Detect which cell encompasses the target text, then output its (X, Y) center coordinate. 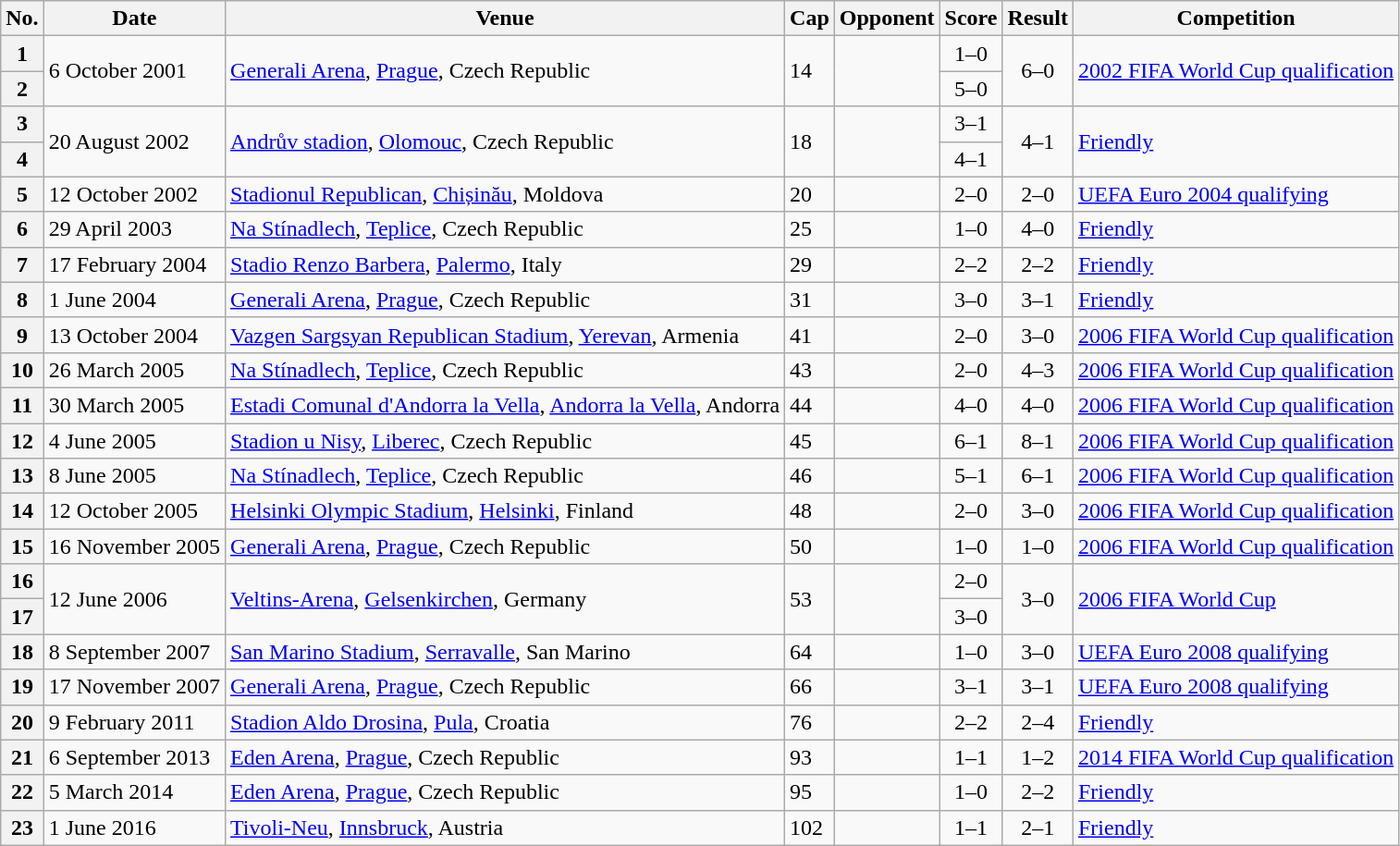
45 (810, 441)
13 (22, 476)
15 (22, 546)
8 (22, 300)
53 (810, 599)
Stadio Renzo Barbera, Palermo, Italy (505, 264)
Stadion Aldo Drosina, Pula, Croatia (505, 722)
2–1 (1038, 828)
8 September 2007 (134, 652)
76 (810, 722)
41 (810, 335)
12 June 2006 (134, 599)
Helsinki Olympic Stadium, Helsinki, Finland (505, 511)
8 June 2005 (134, 476)
4–3 (1038, 370)
8–1 (1038, 441)
21 (22, 757)
10 (22, 370)
Cap (810, 18)
25 (810, 229)
16 November 2005 (134, 546)
29 (810, 264)
50 (810, 546)
5–1 (971, 476)
17 (22, 617)
Competition (1235, 18)
7 (22, 264)
102 (810, 828)
9 (22, 335)
Stadion u Nisy, Liberec, Czech Republic (505, 441)
Stadionul Republican, Chișinău, Moldova (505, 194)
20 August 2002 (134, 141)
2006 FIFA World Cup (1235, 599)
3 (22, 124)
17 November 2007 (134, 687)
Tivoli-Neu, Innsbruck, Austria (505, 828)
17 February 2004 (134, 264)
Veltins-Arena, Gelsenkirchen, Germany (505, 599)
4 June 2005 (134, 441)
Result (1038, 18)
12 October 2005 (134, 511)
Score (971, 18)
5 March 2014 (134, 792)
1 June 2016 (134, 828)
5–0 (971, 89)
UEFA Euro 2004 qualifying (1235, 194)
48 (810, 511)
11 (22, 405)
19 (22, 687)
46 (810, 476)
4 (22, 159)
66 (810, 687)
13 October 2004 (134, 335)
2002 FIFA World Cup qualification (1235, 71)
29 April 2003 (134, 229)
31 (810, 300)
12 October 2002 (134, 194)
San Marino Stadium, Serravalle, San Marino (505, 652)
26 March 2005 (134, 370)
95 (810, 792)
Estadi Comunal d'Andorra la Vella, Andorra la Vella, Andorra (505, 405)
30 March 2005 (134, 405)
22 (22, 792)
6 September 2013 (134, 757)
93 (810, 757)
12 (22, 441)
2014 FIFA World Cup qualification (1235, 757)
5 (22, 194)
Opponent (887, 18)
Andrův stadion, Olomouc, Czech Republic (505, 141)
2–4 (1038, 722)
6 (22, 229)
6 October 2001 (134, 71)
2 (22, 89)
Vazgen Sargsyan Republican Stadium, Yerevan, Armenia (505, 335)
1 (22, 54)
9 February 2011 (134, 722)
43 (810, 370)
Date (134, 18)
23 (22, 828)
Venue (505, 18)
1–2 (1038, 757)
1 June 2004 (134, 300)
64 (810, 652)
No. (22, 18)
44 (810, 405)
16 (22, 582)
6–0 (1038, 71)
